Provide the [X, Y] coordinate of the cell's center where the given text is located.  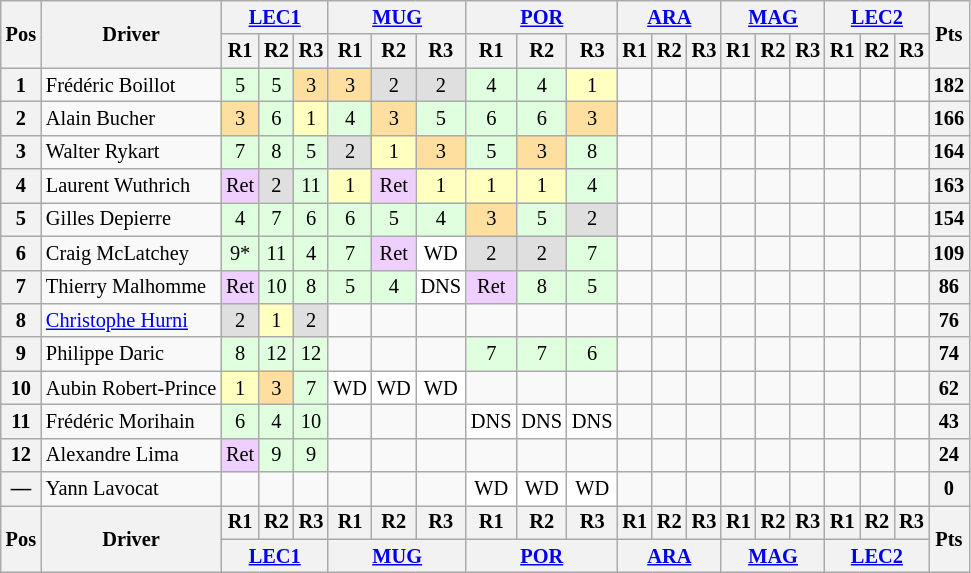
— [21, 489]
154 [949, 219]
Frédéric Boillot [131, 85]
Aubin Robert-Prince [131, 388]
24 [949, 455]
Laurent Wuthrich [131, 186]
164 [949, 152]
182 [949, 85]
Frédéric Morihain [131, 421]
0 [949, 489]
9* [240, 253]
Craig McLatchey [131, 253]
43 [949, 421]
Yann Lavocat [131, 489]
86 [949, 287]
Gilles Depierre [131, 219]
Christophe Hurni [131, 320]
166 [949, 118]
Walter Rykart [131, 152]
Philippe Daric [131, 354]
62 [949, 388]
Thierry Malhomme [131, 287]
163 [949, 186]
74 [949, 354]
Alain Bucher [131, 118]
Alexandre Lima [131, 455]
76 [949, 320]
109 [949, 253]
